From the cell containing the given text, extract its center point as [X, Y] coordinate. 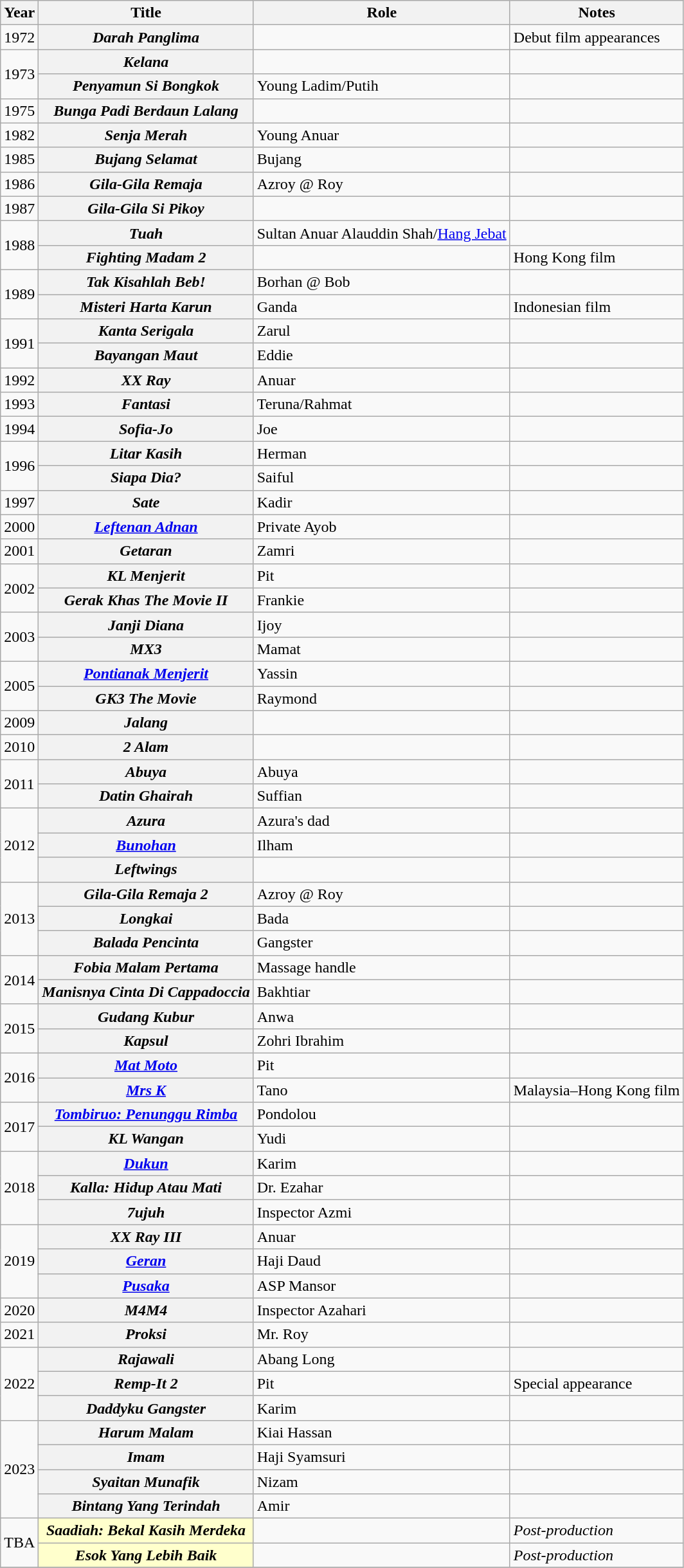
Hong Kong film [597, 257]
2022 [19, 1383]
Datin Ghairah [146, 796]
XX Ray [146, 380]
Remp-It 2 [146, 1383]
2001 [19, 551]
Dr. Ezahar [382, 1188]
Young Anuar [382, 135]
Gerak Khas The Movie II [146, 600]
Senja Merah [146, 135]
Azura's dad [382, 821]
1985 [19, 160]
Sate [146, 502]
Getaran [146, 551]
2017 [19, 1127]
1982 [19, 135]
Bakhtiar [382, 992]
1972 [19, 37]
Daddyku Gangster [146, 1408]
2005 [19, 686]
2011 [19, 784]
2002 [19, 588]
Special appearance [597, 1383]
Inspector Azahari [382, 1310]
1986 [19, 184]
Young Ladim/Putih [382, 86]
1992 [19, 380]
Proksi [146, 1335]
Rajawali [146, 1359]
Private Ayob [382, 527]
Pusaka [146, 1286]
2010 [19, 747]
Bujang Selamat [146, 160]
TBA [19, 1543]
Kalla: Hidup Atau Mati [146, 1188]
Jalang [146, 723]
Kelana [146, 62]
Tombiruo: Penunggu Rimba [146, 1115]
Kiai Hassan [382, 1432]
Herman [382, 453]
Gila-Gila Remaja [146, 184]
Yudi [382, 1139]
Role [382, 13]
Massage handle [382, 967]
Bunohan [146, 845]
KL Wangan [146, 1139]
Leftwings [146, 870]
Tano [382, 1090]
1994 [19, 429]
1991 [19, 343]
1989 [19, 294]
Title [146, 13]
Abang Long [382, 1359]
Bayangan Maut [146, 356]
Suffian [382, 796]
Ijoy [382, 624]
Kapsul [146, 1041]
Fobia Malam Pertama [146, 967]
1997 [19, 502]
Bintang Yang Terindah [146, 1506]
Frankie [382, 600]
Gila-Gila Si Pikoy [146, 208]
Dukun [146, 1163]
XX Ray III [146, 1237]
Mat Moto [146, 1065]
2016 [19, 1077]
2014 [19, 980]
Manisnya Cinta Di Cappadoccia [146, 992]
Gudang Kubur [146, 1016]
Raymond [382, 698]
Amir [382, 1506]
Yassin [382, 673]
Balada Pencinta [146, 943]
1987 [19, 208]
GK3 The Movie [146, 698]
Sultan Anuar Alauddin Shah/Hang Jebat [382, 233]
Haji Syamsuri [382, 1457]
Geran [146, 1261]
Darah Panglima [146, 37]
Tak Kisahlah Beb! [146, 282]
Saiful [382, 478]
1993 [19, 405]
Longkai [146, 918]
2023 [19, 1469]
Imam [146, 1457]
1975 [19, 111]
ASP Mansor [382, 1286]
2018 [19, 1188]
Year [19, 13]
Misteri Harta Karun [146, 307]
Saadiah: Bekal Kasih Merdeka [146, 1531]
Inspector Azmi [382, 1212]
Borhan @ Bob [382, 282]
Pontianak Menjerit [146, 673]
2015 [19, 1028]
Pondolou [382, 1115]
Bada [382, 918]
Janji Diana [146, 624]
2021 [19, 1335]
Siapa Dia? [146, 478]
Nizam [382, 1481]
Kanta Serigala [146, 331]
Leftenan Adnan [146, 527]
2020 [19, 1310]
Ganda [382, 307]
Kadir [382, 502]
Fighting Madam 2 [146, 257]
Gangster [382, 943]
Gila-Gila Remaja 2 [146, 894]
Litar Kasih [146, 453]
1973 [19, 74]
Bujang [382, 160]
Eddie [382, 356]
MX3 [146, 649]
2003 [19, 637]
Mr. Roy [382, 1335]
Haji Daud [382, 1261]
Zarul [382, 331]
2013 [19, 918]
1996 [19, 466]
Syaitan Munafik [146, 1481]
Penyamun Si Bongkok [146, 86]
2019 [19, 1261]
2012 [19, 845]
Sofia-Jo [146, 429]
7ujuh [146, 1212]
Malaysia–Hong Kong film [597, 1090]
Notes [597, 13]
Zohri Ibrahim [382, 1041]
Fantasi [146, 405]
Azura [146, 821]
Mrs K [146, 1090]
Tuah [146, 233]
Teruna/Rahmat [382, 405]
Bunga Padi Berdaun Lalang [146, 111]
2 Alam [146, 747]
Ilham [382, 845]
Indonesian film [597, 307]
2000 [19, 527]
KL Menjerit [146, 576]
M4M4 [146, 1310]
Harum Malam [146, 1432]
Debut film appearances [597, 37]
1988 [19, 245]
Anwa [382, 1016]
Esok Yang Lebih Baik [146, 1555]
2009 [19, 723]
Mamat [382, 649]
Zamri [382, 551]
Joe [382, 429]
